Find where the given text appears and provide that cell's center as [x, y] coordinate. 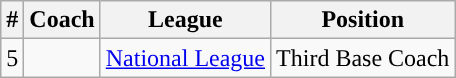
Coach [62, 20]
# [12, 20]
League [185, 20]
National League [185, 58]
Position [363, 20]
Third Base Coach [363, 58]
5 [12, 58]
